Find where the given text appears and provide that cell's center as [x, y] coordinate. 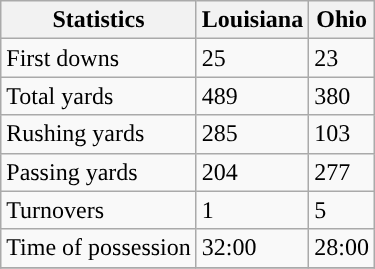
5 [342, 210]
Ohio [342, 20]
Turnovers [99, 210]
Statistics [99, 20]
489 [252, 96]
285 [252, 134]
1 [252, 210]
Rushing yards [99, 134]
103 [342, 134]
Louisiana [252, 20]
Time of possession [99, 248]
28:00 [342, 248]
Passing yards [99, 172]
25 [252, 58]
Total yards [99, 96]
First downs [99, 58]
23 [342, 58]
32:00 [252, 248]
204 [252, 172]
277 [342, 172]
380 [342, 96]
